Find where the given text appears and provide that cell's center as [X, Y] coordinate. 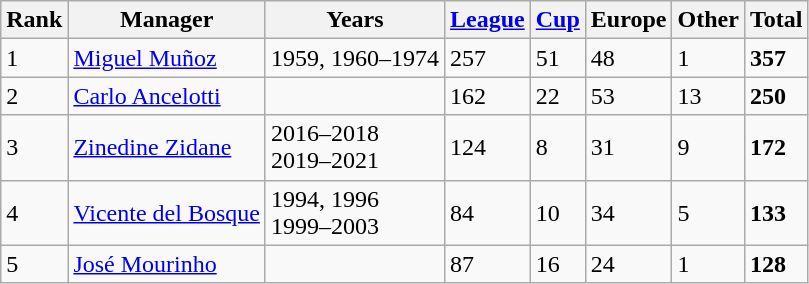
34 [628, 212]
Years [354, 20]
172 [776, 148]
Europe [628, 20]
31 [628, 148]
2 [34, 96]
16 [558, 264]
League [487, 20]
250 [776, 96]
13 [708, 96]
162 [487, 96]
1994, 19961999–2003 [354, 212]
133 [776, 212]
87 [487, 264]
Rank [34, 20]
Cup [558, 20]
3 [34, 148]
84 [487, 212]
51 [558, 58]
Vicente del Bosque [167, 212]
22 [558, 96]
Carlo Ancelotti [167, 96]
4 [34, 212]
Manager [167, 20]
48 [628, 58]
8 [558, 148]
24 [628, 264]
Miguel Muñoz [167, 58]
1959, 1960–1974 [354, 58]
9 [708, 148]
Zinedine Zidane [167, 148]
Total [776, 20]
José Mourinho [167, 264]
357 [776, 58]
10 [558, 212]
53 [628, 96]
128 [776, 264]
257 [487, 58]
124 [487, 148]
Other [708, 20]
2016–20182019–2021 [354, 148]
